Provide the (X, Y) coordinate of the cell's center where the given text is located.  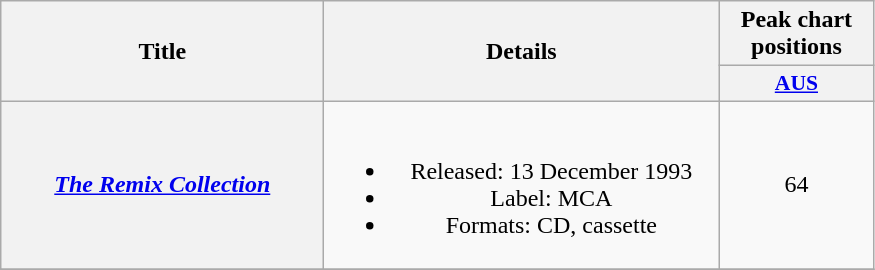
AUS (796, 84)
64 (796, 184)
The Remix Collection (162, 184)
Details (522, 52)
Released: 13 December 1993Label: MCAFormats: CD, cassette (522, 184)
Peak chart positions (796, 34)
Title (162, 52)
